Return (x, y) of the center of cell containing provided text 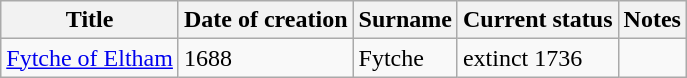
Notes (652, 20)
1688 (266, 58)
Current status (538, 20)
Fytche of Eltham (90, 58)
Surname (405, 20)
Fytche (405, 58)
Title (90, 20)
extinct 1736 (538, 58)
Date of creation (266, 20)
